Scan for the cell matching the given text and deliver its (x, y) coordinate at center. 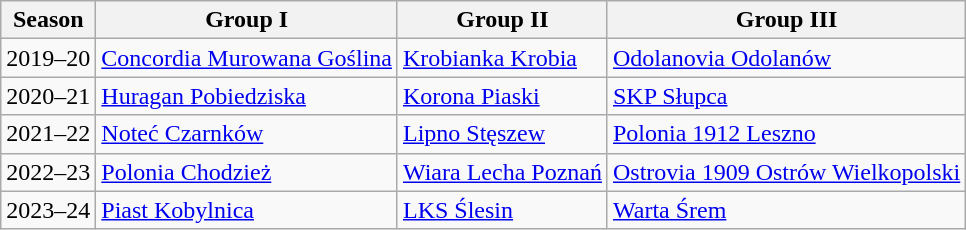
Piast Kobylnica (247, 210)
2020–21 (48, 96)
Polonia 1912 Leszno (786, 134)
Group I (247, 20)
2022–23 (48, 172)
Korona Piaski (502, 96)
2023–24 (48, 210)
Lipno Stęszew (502, 134)
Odolanovia Odolanów (786, 58)
Concordia Murowana Goślina (247, 58)
Warta Śrem (786, 210)
Krobianka Krobia (502, 58)
Noteć Czarnków (247, 134)
Polonia Chodzież (247, 172)
SKP Słupca (786, 96)
2019–20 (48, 58)
LKS Ślesin (502, 210)
2021–22 (48, 134)
Huragan Pobiedziska (247, 96)
Group III (786, 20)
Ostrovia 1909 Ostrów Wielkopolski (786, 172)
Wiara Lecha Poznań (502, 172)
Season (48, 20)
Group II (502, 20)
